Identify which cell holds the provided text, then report its [x, y] central coordinate. 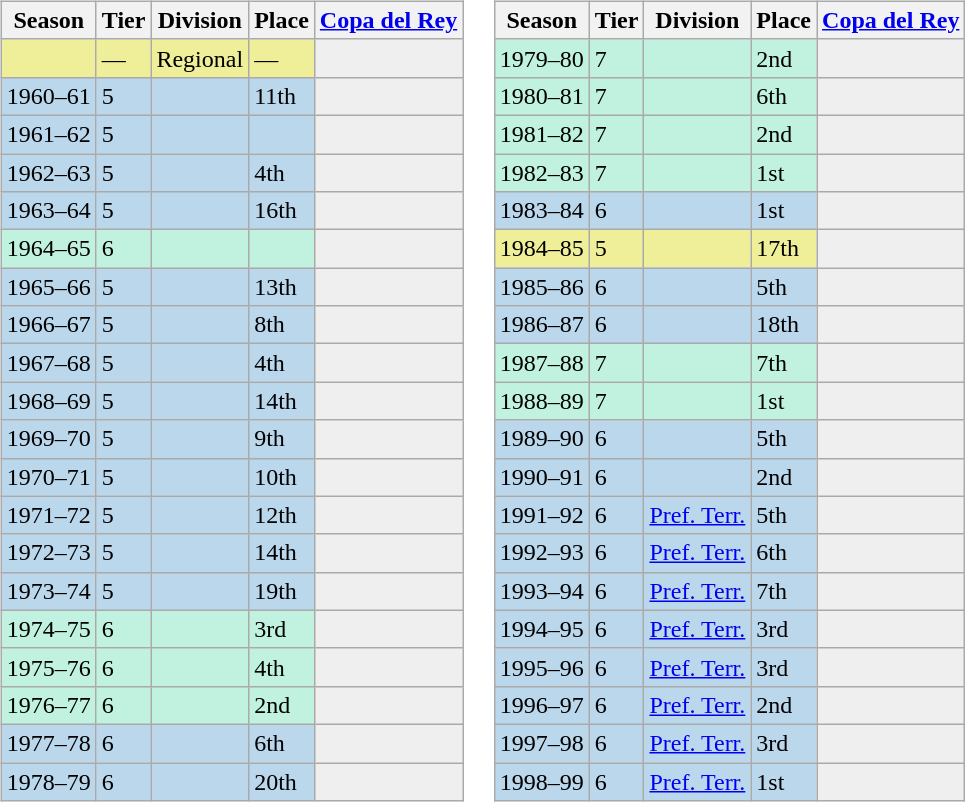
1981–82 [542, 134]
1969–70 [48, 439]
1994–95 [542, 629]
1989–90 [542, 439]
12th [282, 515]
1988–89 [542, 401]
1977–78 [48, 743]
Regional [200, 58]
1998–99 [542, 781]
20th [282, 781]
1993–94 [542, 591]
1971–72 [48, 515]
1991–92 [542, 515]
1960–61 [48, 96]
1982–83 [542, 173]
1965–66 [48, 287]
1986–87 [542, 325]
11th [282, 96]
1978–79 [48, 781]
1966–67 [48, 325]
10th [282, 477]
19th [282, 591]
1967–68 [48, 363]
1984–85 [542, 249]
1983–84 [542, 211]
1987–88 [542, 363]
1964–65 [48, 249]
1972–73 [48, 553]
1973–74 [48, 591]
13th [282, 287]
1970–71 [48, 477]
1992–93 [542, 553]
1976–77 [48, 705]
1968–69 [48, 401]
1962–63 [48, 173]
1974–75 [48, 629]
9th [282, 439]
1990–91 [542, 477]
1963–64 [48, 211]
1980–81 [542, 96]
18th [784, 325]
1996–97 [542, 705]
1979–80 [542, 58]
17th [784, 249]
1997–98 [542, 743]
1961–62 [48, 134]
16th [282, 211]
1975–76 [48, 667]
1995–96 [542, 667]
1985–86 [542, 287]
8th [282, 325]
